Pinpoint the cell where the given text exists, returning its [x, y] midpoint coordinate. 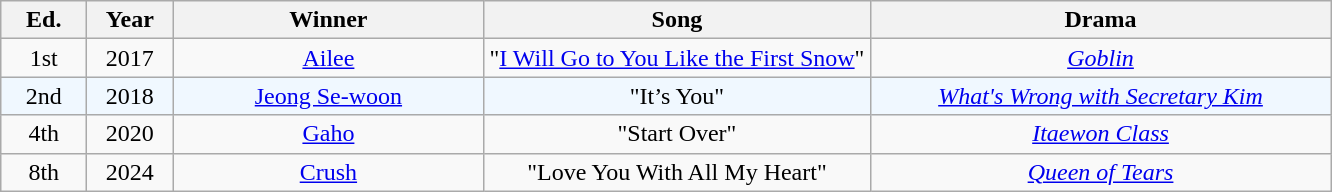
2nd [44, 96]
"Start Over" [677, 134]
Winner [328, 20]
Goblin [1100, 58]
Drama [1100, 20]
Itaewon Class [1100, 134]
Queen of Tears [1100, 172]
Ailee [328, 58]
2018 [130, 96]
8th [44, 172]
Song [677, 20]
Gaho [328, 134]
1st [44, 58]
"Love You With All My Heart" [677, 172]
"It’s You" [677, 96]
4th [44, 134]
Jeong Se-woon [328, 96]
Ed. [44, 20]
2024 [130, 172]
What's Wrong with Secretary Kim [1100, 96]
Crush [328, 172]
Year [130, 20]
2020 [130, 134]
"I Will Go to You Like the First Snow" [677, 58]
2017 [130, 58]
